Provide the (X, Y) coordinate of the cell's center where the given text is located.  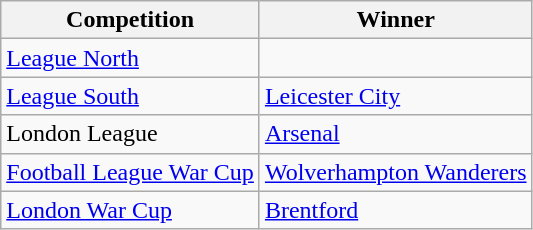
Brentford (396, 210)
Competition (130, 20)
London League (130, 134)
Winner (396, 20)
League North (130, 58)
Football League War Cup (130, 172)
League South (130, 96)
London War Cup (130, 210)
Wolverhampton Wanderers (396, 172)
Leicester City (396, 96)
Arsenal (396, 134)
